Return the (x, y) coordinate for the center point of the cell that contains the specified text.  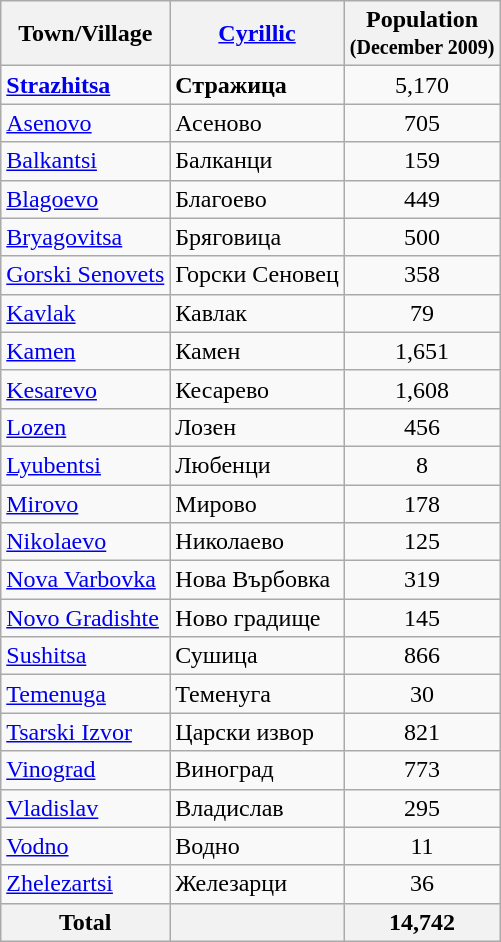
Николаево (257, 542)
Vinograd (86, 770)
Vladislav (86, 808)
Cyrillic (257, 34)
Blagoevo (86, 199)
Кавлак (257, 313)
14,742 (422, 922)
Temenuga (86, 694)
Nova Varbovka (86, 580)
79 (422, 313)
500 (422, 237)
358 (422, 275)
Total (86, 922)
456 (422, 427)
Лозен (257, 427)
Asenovo (86, 123)
125 (422, 542)
Камен (257, 351)
Mirovo (86, 503)
Горски Сеновец (257, 275)
1,651 (422, 351)
Владислав (257, 808)
Теменуга (257, 694)
Vodno (86, 846)
Мирово (257, 503)
Population(December 2009) (422, 34)
Lozen (86, 427)
Balkantsi (86, 161)
Виноград (257, 770)
Сушица (257, 656)
11 (422, 846)
Любенци (257, 465)
Bryagovitsa (86, 237)
Strazhitsa (86, 85)
Ново градище (257, 618)
821 (422, 732)
Kavlak (86, 313)
Sushitsa (86, 656)
Novo Gradishte (86, 618)
Благоево (257, 199)
Kamen (86, 351)
Нова Върбовка (257, 580)
Кесарево (257, 389)
5,170 (422, 85)
773 (422, 770)
159 (422, 161)
8 (422, 465)
449 (422, 199)
Асеново (257, 123)
Town/Village (86, 34)
295 (422, 808)
Железарци (257, 884)
1,608 (422, 389)
30 (422, 694)
Lyubentsi (86, 465)
Zhelezartsi (86, 884)
145 (422, 618)
Gorski Senovets (86, 275)
36 (422, 884)
Tsarski Izvor (86, 732)
319 (422, 580)
Царски извор (257, 732)
705 (422, 123)
Балканци (257, 161)
Стражица (257, 85)
866 (422, 656)
178 (422, 503)
Водно (257, 846)
Бряговица (257, 237)
Nikolaevo (86, 542)
Kesarevo (86, 389)
